Extract the (x, y) coordinate from the center of the cell holding the provided text.  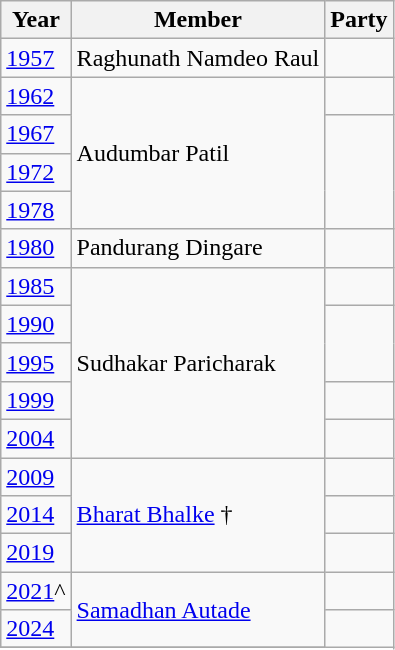
1985 (36, 286)
Pandurang Dingare (198, 248)
Year (36, 20)
Sudhakar Paricharak (198, 362)
2024 (36, 629)
Samadhan Autade (198, 610)
1995 (36, 362)
1962 (36, 96)
2009 (36, 477)
1990 (36, 324)
2014 (36, 515)
1967 (36, 134)
2004 (36, 438)
Party (359, 20)
1980 (36, 248)
1999 (36, 400)
2019 (36, 553)
Bharat Bhalke † (198, 515)
1957 (36, 58)
Member (198, 20)
2021^ (36, 591)
1978 (36, 210)
Audumbar Patil (198, 153)
1972 (36, 172)
Raghunath Namdeo Raul (198, 58)
